Identify which cell holds the provided text, then report its (X, Y) central coordinate. 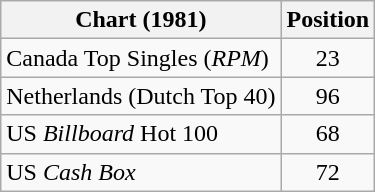
Chart (1981) (141, 20)
Netherlands (Dutch Top 40) (141, 96)
96 (328, 96)
68 (328, 134)
Canada Top Singles (RPM) (141, 58)
72 (328, 172)
Position (328, 20)
US Cash Box (141, 172)
US Billboard Hot 100 (141, 134)
23 (328, 58)
